Search for the cell housing the specified text and yield its (x, y) center coordinate. 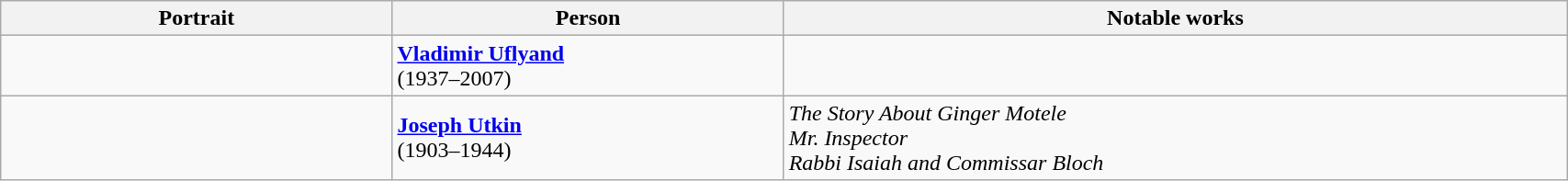
Notable works (1175, 18)
Vladimir Uflyand (1937–2007) (588, 66)
Joseph Utkin (1903–1944) (588, 138)
Person (588, 18)
Portrait (197, 18)
The Story About Ginger MoteleMr. InspectorRabbi Isaiah and Commissar Bloch (1175, 138)
